For the text-containing cell, return its midpoint in (x, y) coordinate format. 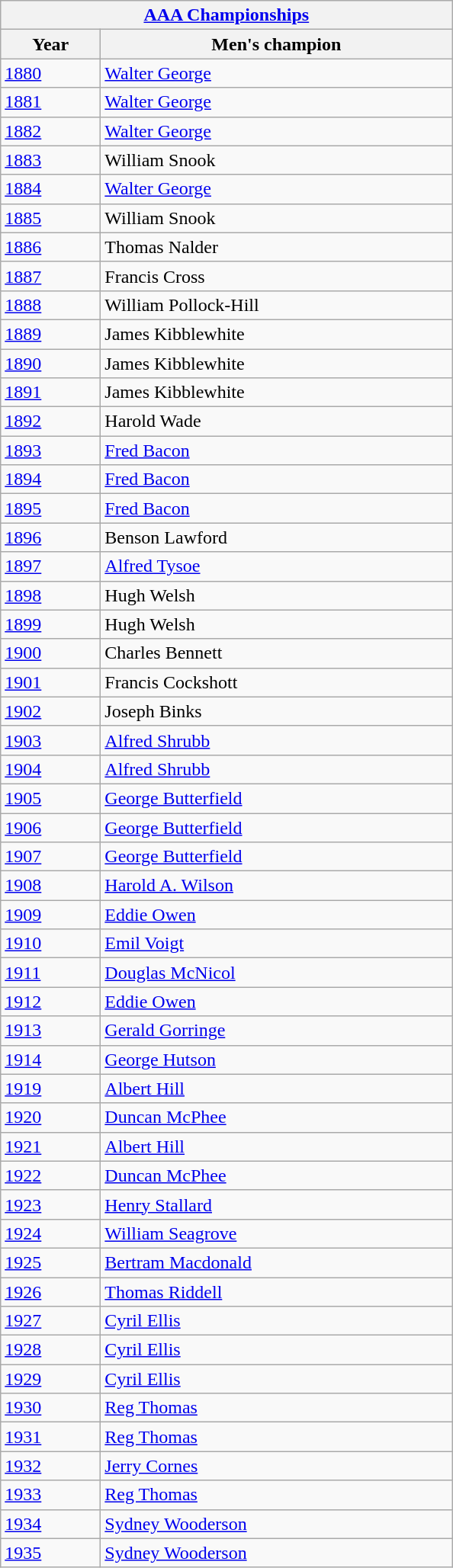
1931 (50, 1437)
1924 (50, 1233)
William Seagrove (276, 1233)
1893 (50, 451)
Benson Lawford (276, 537)
1929 (50, 1379)
1926 (50, 1292)
1896 (50, 537)
1925 (50, 1262)
1911 (50, 973)
1900 (50, 653)
Year (50, 44)
1895 (50, 508)
1922 (50, 1175)
1935 (50, 1553)
Emil Voigt (276, 944)
Harold A. Wilson (276, 886)
Harold Wade (276, 422)
1885 (50, 218)
1881 (50, 102)
1903 (50, 740)
Douglas McNicol (276, 973)
Bertram Macdonald (276, 1262)
1899 (50, 624)
1887 (50, 276)
1921 (50, 1146)
1883 (50, 160)
Francis Cockshott (276, 682)
Jerry Cornes (276, 1466)
Men's champion (276, 44)
1880 (50, 73)
Alfred Tysoe (276, 566)
1890 (50, 364)
1932 (50, 1466)
George Hutson (276, 1060)
1923 (50, 1204)
1927 (50, 1321)
1914 (50, 1060)
1905 (50, 798)
1910 (50, 944)
1897 (50, 566)
1901 (50, 682)
Francis Cross (276, 276)
1889 (50, 334)
1909 (50, 915)
1906 (50, 827)
1884 (50, 189)
1912 (50, 1002)
Thomas Nalder (276, 247)
1894 (50, 479)
1928 (50, 1350)
Henry Stallard (276, 1204)
1882 (50, 131)
1908 (50, 886)
1913 (50, 1031)
1933 (50, 1495)
Gerald Gorringe (276, 1031)
1888 (50, 305)
1886 (50, 247)
1892 (50, 422)
Joseph Binks (276, 711)
1898 (50, 595)
1904 (50, 769)
1919 (50, 1089)
AAA Championships (226, 15)
1902 (50, 711)
1920 (50, 1117)
1891 (50, 393)
Thomas Riddell (276, 1292)
William Pollock-Hill (276, 305)
1907 (50, 857)
Charles Bennett (276, 653)
1930 (50, 1408)
1934 (50, 1524)
